Search for the cell housing the specified text and yield its (x, y) center coordinate. 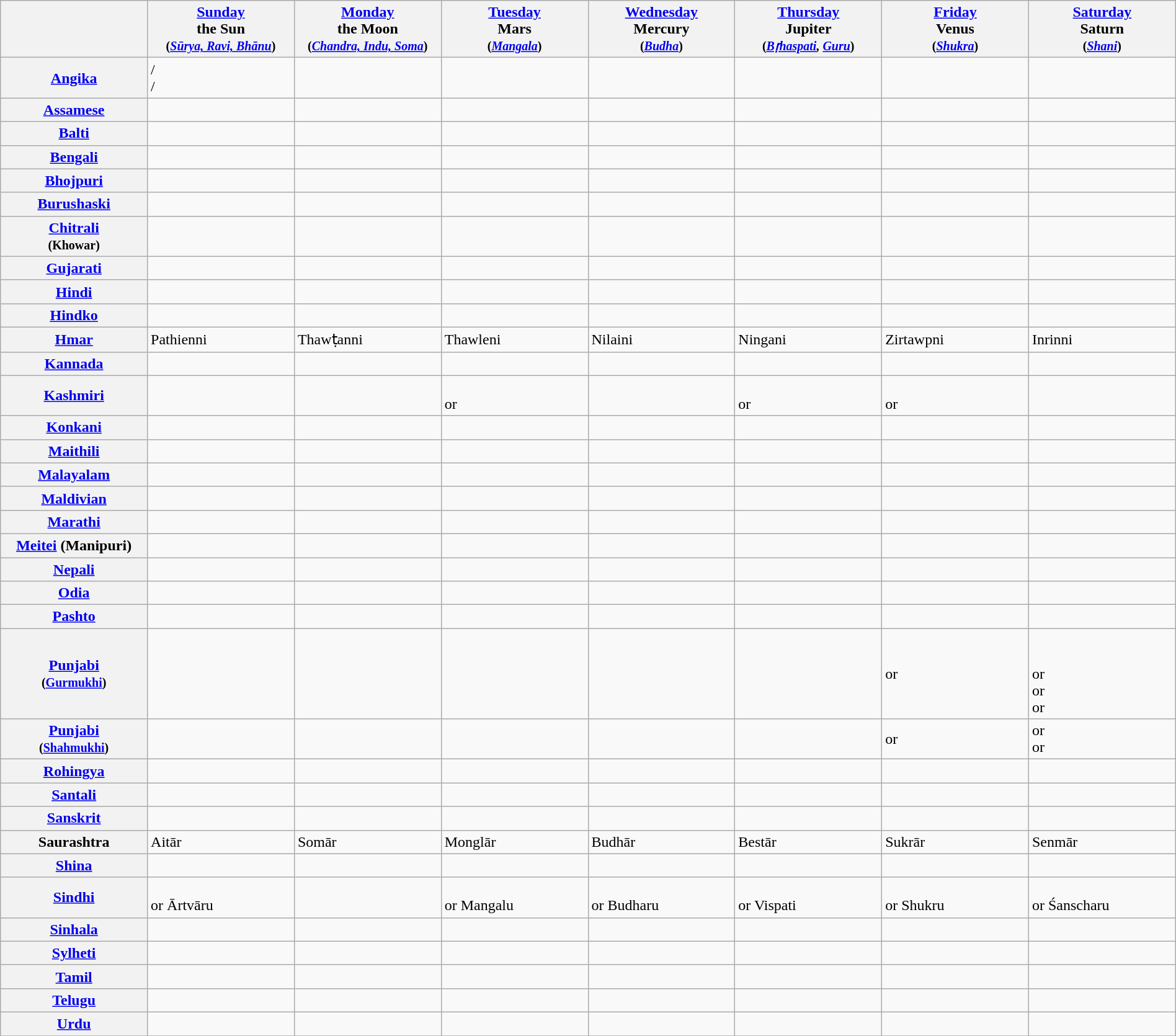
TuesdayMars(Mangala) (515, 29)
Somār (367, 842)
or Vispati (809, 897)
or Mangalu (515, 897)
Sukrār (955, 842)
or or or (1102, 674)
Zirtawpni (955, 339)
Senmār (1102, 842)
Nepali (74, 569)
Nilaini (661, 339)
Monday the Moon (Chandra, Indu, Soma) (367, 29)
Gujarati (74, 268)
Inrinni (1102, 339)
Chitrali(Khowar) (74, 236)
Sanskrit (74, 818)
Bengali (74, 157)
Thawleni (515, 339)
Kashmiri (74, 396)
Balti (74, 133)
Hmar (74, 339)
Sinhala (74, 929)
or Budharu (661, 897)
Kannada (74, 364)
Odia (74, 593)
Rohingya (74, 771)
Angika (74, 78)
Maldivian (74, 498)
Sylheti (74, 953)
WednesdayMercury(Budha) (661, 29)
Malayalam (74, 475)
Burushaski (74, 204)
Aitār (221, 842)
Friday Venus(Shukra) (955, 29)
Urdu (74, 1024)
Saturday Saturn(Shani) (1102, 29)
Pathienni (221, 339)
ThursdayJupiter(Bṛhaspati, Guru) (809, 29)
// (221, 78)
Assamese (74, 110)
or or (1102, 739)
or Shukru (955, 897)
Tamil (74, 976)
Monglār (515, 842)
Telugu (74, 1000)
Meitei (Manipuri) (74, 545)
or Śanscharu (1102, 897)
Marathi (74, 522)
Pashto (74, 617)
Maithili (74, 451)
Bestār (809, 842)
Sunday the Sun(Sūrya, Ravi, Bhānu) (221, 29)
or Ārtvāru (221, 897)
Hindi (74, 292)
Thawṭanni (367, 339)
Hindko (74, 315)
Konkani (74, 427)
Punjabi(Shahmukhi) (74, 739)
Punjabi(Gurmukhi) (74, 674)
Ningani (809, 339)
Bhojpuri (74, 181)
Sindhi (74, 897)
Santali (74, 795)
Shina (74, 865)
Saurashtra (74, 842)
Budhār (661, 842)
